Capture the cell that displays the provided text and extract its [X, Y] central coordinate. 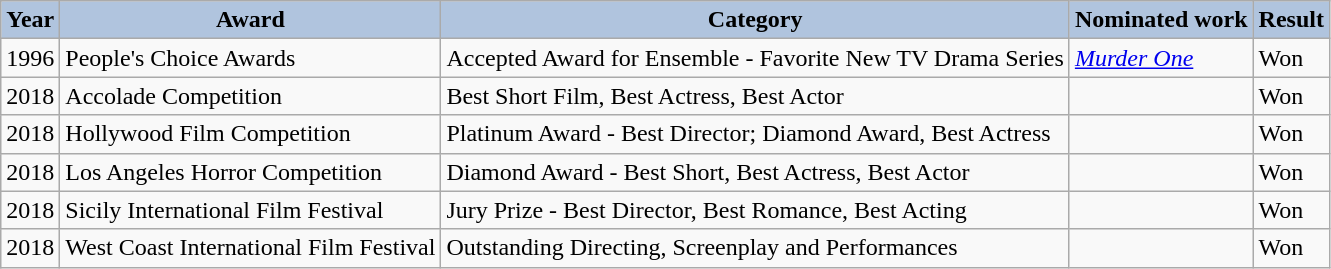
Year [30, 20]
Category [755, 20]
Accepted Award for Ensemble - Favorite New TV Drama Series [755, 58]
Sicily International Film Festival [250, 210]
Accolade Competition [250, 96]
Best Short Film, Best Actress, Best Actor [755, 96]
West Coast International Film Festival [250, 248]
Murder One [1161, 58]
Nominated work [1161, 20]
1996 [30, 58]
Diamond Award - Best Short, Best Actress, Best Actor [755, 172]
Outstanding Directing, Screenplay and Performances [755, 248]
People's Choice Awards [250, 58]
Los Angeles Horror Competition [250, 172]
Award [250, 20]
Result [1291, 20]
Platinum Award - Best Director; Diamond Award, Best Actress [755, 134]
Jury Prize - Best Director, Best Romance, Best Acting [755, 210]
Hollywood Film Competition [250, 134]
